Determine the [X, Y] coordinate at the center of the cell enclosing the given text.  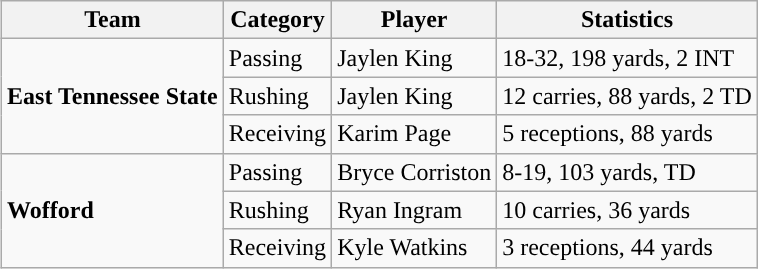
Category [277, 20]
Ryan Ingram [414, 210]
Wofford [113, 210]
10 carries, 36 yards [628, 210]
Team [113, 20]
3 receptions, 44 yards [628, 248]
12 carries, 88 yards, 2 TD [628, 96]
8-19, 103 yards, TD [628, 172]
Player [414, 20]
Karim Page [414, 134]
Kyle Watkins [414, 248]
5 receptions, 88 yards [628, 134]
18-32, 198 yards, 2 INT [628, 58]
East Tennessee State [113, 96]
Statistics [628, 20]
Bryce Corriston [414, 172]
